Scan for the cell matching the given text and deliver its [x, y] coordinate at center. 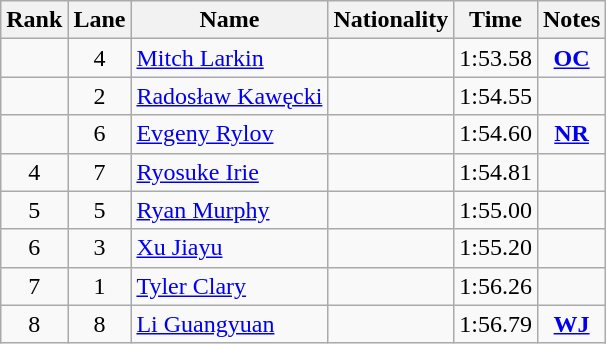
1:55.00 [496, 210]
1:56.79 [496, 324]
1:56.26 [496, 286]
Time [496, 20]
Radosław Kawęcki [230, 96]
Xu Jiayu [230, 248]
Notes [571, 20]
1 [100, 286]
Nationality [391, 20]
Mitch Larkin [230, 58]
Tyler Clary [230, 286]
Lane [100, 20]
Ryosuke Irie [230, 172]
1:54.55 [496, 96]
Rank [34, 20]
Name [230, 20]
Li Guangyuan [230, 324]
NR [571, 134]
OC [571, 58]
3 [100, 248]
Evgeny Rylov [230, 134]
1:55.20 [496, 248]
2 [100, 96]
WJ [571, 324]
Ryan Murphy [230, 210]
1:54.81 [496, 172]
1:53.58 [496, 58]
1:54.60 [496, 134]
